Pinpoint the cell where the given text exists, returning its (x, y) midpoint coordinate. 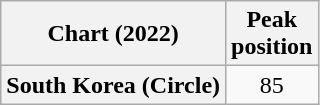
Peakposition (272, 34)
South Korea (Circle) (114, 85)
85 (272, 85)
Chart (2022) (114, 34)
